For the text-containing cell, return its midpoint in [x, y] coordinate format. 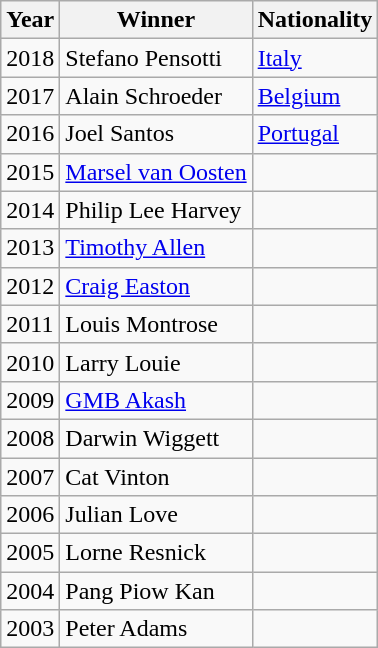
2018 [30, 58]
Marsel van Oosten [156, 172]
2017 [30, 96]
Winner [156, 20]
Peter Adams [156, 629]
2007 [30, 477]
Darwin Wiggett [156, 438]
2004 [30, 591]
2013 [30, 248]
Stefano Pensotti [156, 58]
2015 [30, 172]
Alain Schroeder [156, 96]
2006 [30, 515]
Lorne Resnick [156, 553]
Craig Easton [156, 286]
Year [30, 20]
Larry Louie [156, 362]
Cat Vinton [156, 477]
2003 [30, 629]
Timothy Allen [156, 248]
2010 [30, 362]
2011 [30, 324]
2016 [30, 134]
Louis Montrose [156, 324]
Portugal [315, 134]
Italy [315, 58]
Joel Santos [156, 134]
Julian Love [156, 515]
Pang Piow Kan [156, 591]
2008 [30, 438]
Philip Lee Harvey [156, 210]
2005 [30, 553]
Nationality [315, 20]
2012 [30, 286]
2014 [30, 210]
Belgium [315, 96]
GMB Akash [156, 400]
2009 [30, 400]
